From the cell containing the given text, extract its center point as [X, Y] coordinate. 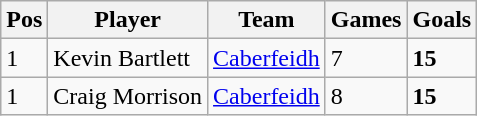
Team [267, 20]
Player [128, 20]
Games [366, 20]
Kevin Bartlett [128, 58]
Craig Morrison [128, 96]
8 [366, 96]
7 [366, 58]
Pos [24, 20]
Goals [442, 20]
